Provide the (X, Y) coordinate of the cell's center where the given text is located.  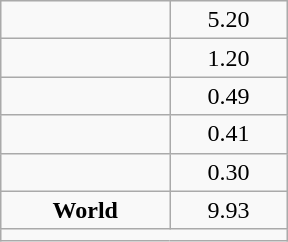
0.30 (228, 172)
0.41 (228, 134)
5.20 (228, 20)
1.20 (228, 58)
9.93 (228, 210)
0.49 (228, 96)
World (86, 210)
